Identify which cell holds the provided text, then report its [X, Y] central coordinate. 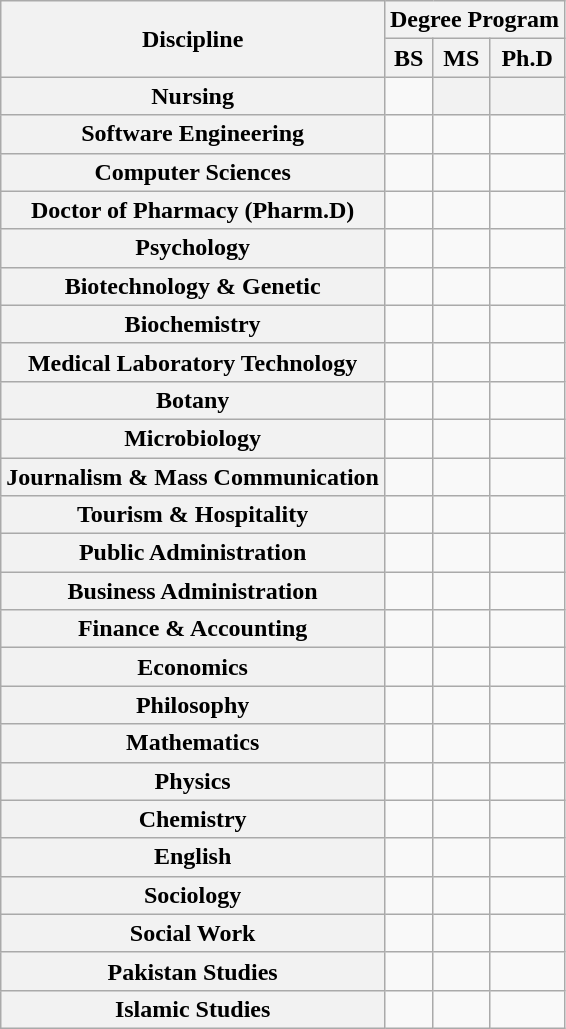
Mathematics [193, 743]
Pakistan Studies [193, 971]
Physics [193, 781]
Journalism & Mass Communication [193, 477]
Computer Sciences [193, 172]
Economics [193, 667]
Software Engineering [193, 134]
Business Administration [193, 591]
Biochemistry [193, 324]
Public Administration [193, 553]
Biotechnology & Genetic [193, 286]
Microbiology [193, 438]
Discipline [193, 39]
Philosophy [193, 705]
Tourism & Hospitality [193, 515]
Chemistry [193, 819]
Sociology [193, 895]
Medical Laboratory Technology [193, 362]
English [193, 857]
Degree Program [474, 20]
Botany [193, 400]
Psychology [193, 248]
BS [408, 58]
Islamic Studies [193, 1009]
Ph.D [528, 58]
Doctor of Pharmacy (Pharm.D) [193, 210]
Finance & Accounting [193, 629]
Social Work [193, 933]
MS [462, 58]
Nursing [193, 96]
